Return [x, y] of the center of cell containing provided text 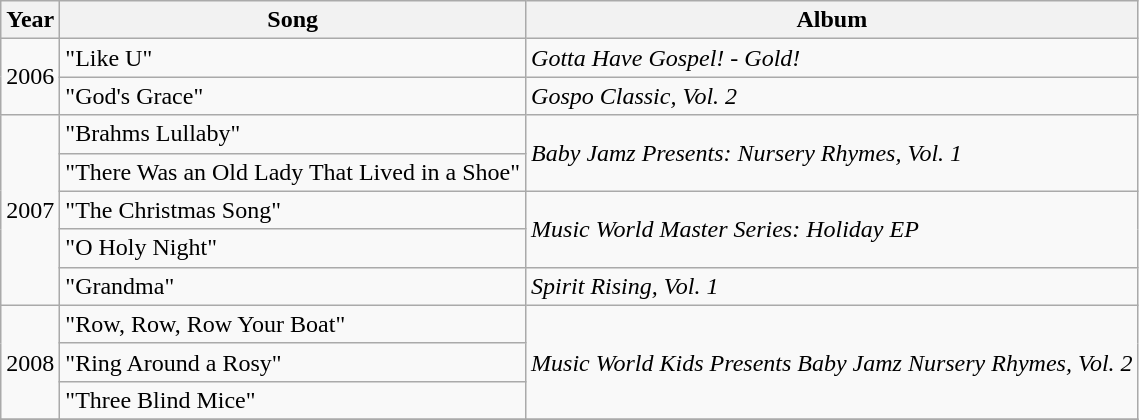
Music World Kids Presents Baby Jamz Nursery Rhymes, Vol. 2 [832, 362]
"There Was an Old Lady That Lived in a Shoe" [293, 172]
Gotta Have Gospel! - Gold! [832, 58]
2006 [30, 77]
"Grandma" [293, 286]
Song [293, 20]
Music World Master Series: Holiday EP [832, 229]
"Brahms Lullaby" [293, 134]
Album [832, 20]
Baby Jamz Presents: Nursery Rhymes, Vol. 1 [832, 153]
"Row, Row, Row Your Boat" [293, 324]
2007 [30, 210]
"Like U" [293, 58]
Year [30, 20]
"The Christmas Song" [293, 210]
"God's Grace" [293, 96]
2008 [30, 362]
Spirit Rising, Vol. 1 [832, 286]
"Ring Around a Rosy" [293, 362]
"O Holy Night" [293, 248]
"Three Blind Mice" [293, 400]
Gospo Classic, Vol. 2 [832, 96]
